Extract the (x, y) coordinate from the center of the cell holding the provided text.  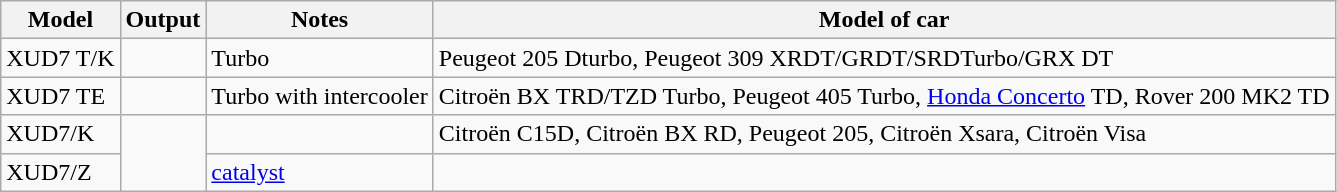
Output (163, 20)
Turbo with intercooler (320, 96)
Citroën C15D, Citroën BX RD, Peugeot 205, Citroën Xsara, Citroën Visa (884, 134)
XUD7/Z (60, 172)
Peugeot 205 Dturbo, Peugeot 309 XRDT/GRDT/SRDTurbo/GRX DT (884, 58)
Model (60, 20)
XUD7 TE (60, 96)
Notes (320, 20)
Citroën BX TRD/TZD Turbo, Peugeot 405 Turbo, Honda Concerto TD, Rover 200 MK2 TD (884, 96)
XUD7/K (60, 134)
XUD7 T/K (60, 58)
Turbo (320, 58)
catalyst (320, 172)
Model of car (884, 20)
